Return the (X, Y) coordinate for the center point of the cell that contains the specified text.  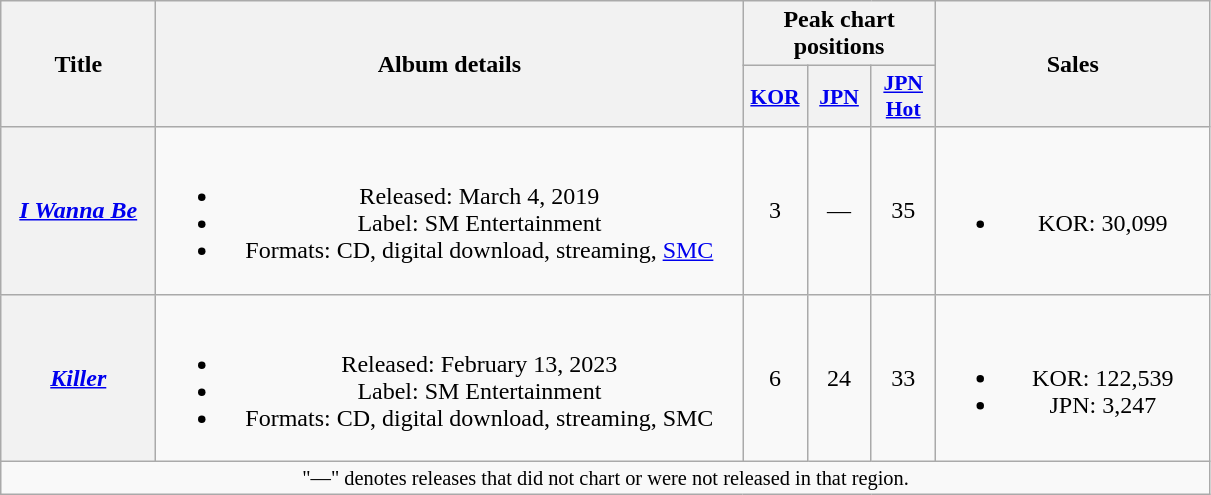
Released: February 13, 2023Label: SM EntertainmentFormats: CD, digital download, streaming, SMC (450, 378)
Sales (1072, 64)
3 (775, 210)
— (839, 210)
33 (903, 378)
JPNHot (903, 96)
JPN (839, 96)
KOR: 122,539JPN: 3,247 (1072, 378)
24 (839, 378)
Album details (450, 64)
Killer (78, 378)
KOR: 30,099 (1072, 210)
I Wanna Be (78, 210)
6 (775, 378)
35 (903, 210)
Released: March 4, 2019Label: SM EntertainmentFormats: CD, digital download, streaming, SMC (450, 210)
"—" denotes releases that did not chart or were not released in that region. (606, 478)
KOR (775, 96)
Peak chart positions (839, 34)
Title (78, 64)
